For the text-containing cell, return its midpoint in (X, Y) coordinate format. 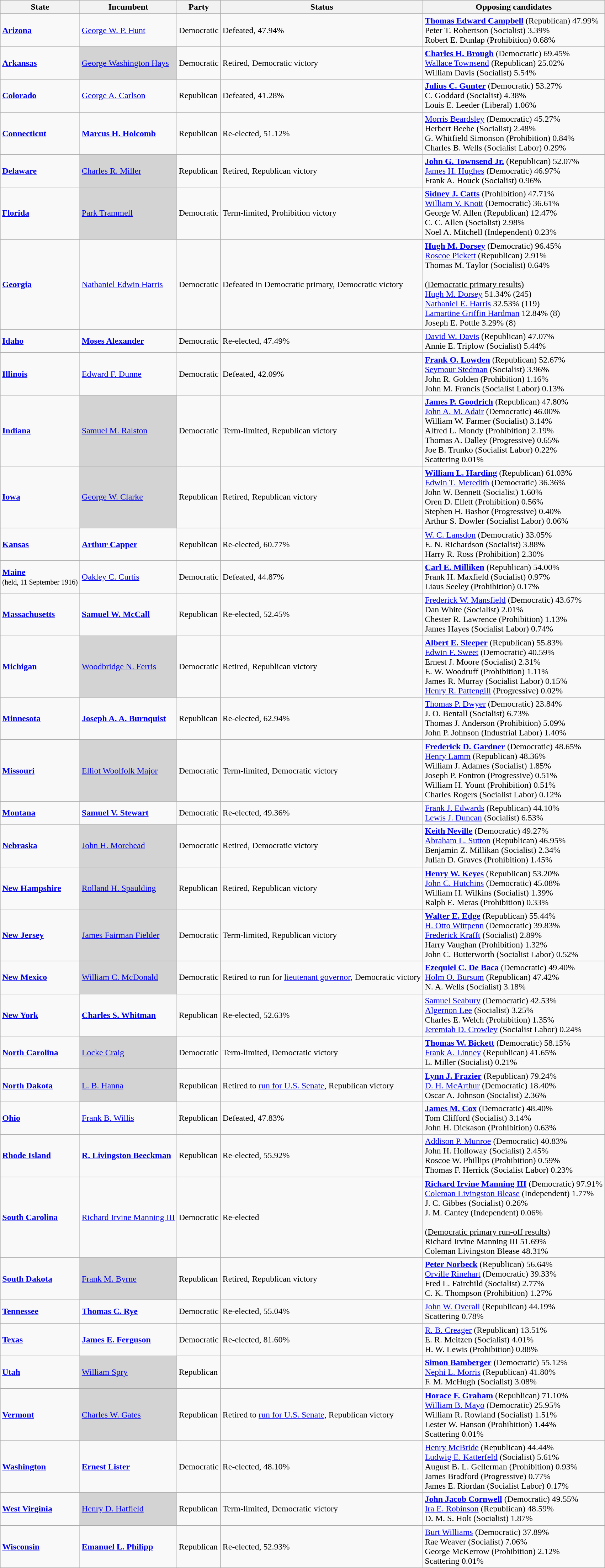
Locke Craig (128, 1052)
Arizona (40, 30)
Re-elected, 47.49% (322, 341)
Marcus H. Holcomb (128, 133)
Charles R. Miller (128, 171)
Frank B. Willis (128, 1118)
Carl E. Milliken (Republican) 54.00%Frank H. Maxfield (Socialist) 0.97%Liaus Seeley (Prohibition) 0.17% (514, 577)
Defeated, 44.87% (322, 577)
John G. Townsend Jr. (Republican) 52.07%James H. Hughes (Democratic) 46.97%Frank A. Houck (Socialist) 0.96% (514, 171)
Charles H. Brough (Democratic) 69.45%Wallace Townsend (Republican) 25.02%William Davis (Socialist) 5.54% (514, 63)
Utah (40, 1372)
George Washington Hays (128, 63)
Missouri (40, 771)
Henry W. Keyes (Republican) 53.20%John C. Hutchins (Democratic) 45.08%William H. Wilkins (Socialist) 1.39%Ralph E. Meras (Prohibition) 0.33% (514, 888)
Tennessee (40, 1311)
Rhode Island (40, 1156)
South Dakota (40, 1279)
Opposing candidates (514, 7)
Re-elected (322, 1218)
Defeated, 47.94% (322, 30)
John W. Overall (Republican) 44.19%Scattering 0.78% (514, 1311)
Lynn J. Frazier (Republican) 79.24%D. H. McArthur (Democratic) 18.40%Oscar A. Johnson (Socialist) 2.36% (514, 1085)
Thomas Edward Campbell (Republican) 47.99%Peter T. Robertson (Socialist) 3.39%Robert E. Dunlap (Prohibition) 0.68% (514, 30)
James M. Cox (Democratic) 48.40%Tom Clifford (Socialist) 3.14%John H. Dickason (Prohibition) 0.63% (514, 1118)
Charles W. Gates (128, 1415)
Defeated, 47.83% (322, 1118)
George W. Clarke (128, 497)
R. B. Creager (Republican) 13.51%E. R. Meitzen (Socialist) 4.01%H. W. Lewis (Prohibition) 0.88% (514, 1340)
Arkansas (40, 63)
New Hampshire (40, 888)
Thomas W. Bickett (Democratic) 58.15%Frank A. Linney (Republican) 41.65%L. Miller (Socialist) 0.21% (514, 1052)
Nathaniel Edwin Harris (128, 284)
William Spry (128, 1372)
James E. Ferguson (128, 1340)
Ezequiel C. De Baca (Democratic) 49.40%Holm O. Bursum (Republican) 47.42%N. A. Wells (Socialist) 3.18% (514, 977)
Re-elected, 81.60% (322, 1340)
Re-elected, 51.12% (322, 133)
Woodbridge N. Ferris (128, 667)
Peter Norbeck (Republican) 56.64%Orville Rinehart (Democratic) 39.33%Fred L. Fairchild (Socialist) 2.77%C. K. Thompson (Prohibition) 1.27% (514, 1279)
Henry D. Hatfield (128, 1509)
Washington (40, 1467)
Richard Irvine Manning III (128, 1218)
Re-elected, 52.93% (322, 1546)
Frank M. Byrne (128, 1279)
Rolland H. Spaulding (128, 888)
Idaho (40, 341)
Re-elected, 55.92% (322, 1156)
Frank O. Lowden (Republican) 52.67%Seymour Stedman (Socialist) 3.96%John R. Golden (Prohibition) 1.16%John M. Francis (Socialist Labor) 0.13% (514, 374)
Thomas C. Rye (128, 1311)
James Fairman Fielder (128, 935)
Party (198, 7)
Elliot Woolfolk Major (128, 771)
Term-limited, Prohibition victory (322, 213)
Florida (40, 213)
Re-elected, 55.04% (322, 1311)
Oakley C. Curtis (128, 577)
South Carolina (40, 1218)
John H. Morehead (128, 845)
Morris Beardsley (Democratic) 45.27%Herbert Beebe (Socialist) 2.48%G. Whitfield Simonson (Prohibition) 0.84%Charles B. Wells (Socialist Labor) 0.29% (514, 133)
Thomas P. Dwyer (Democratic) 23.84%J. O. Bentall (Socialist) 6.73%Thomas J. Anderson (Prohibition) 5.09%John P. Johnson (Industrial Labor) 1.40% (514, 719)
William C. McDonald (128, 977)
Samuel M. Ralston (128, 431)
North Dakota (40, 1085)
Ernest Lister (128, 1467)
Kansas (40, 544)
New York (40, 1015)
Connecticut (40, 133)
Indiana (40, 431)
Massachusetts (40, 615)
Re-elected, 60.77% (322, 544)
George A. Carlson (128, 96)
W. C. Lansdon (Democratic) 33.05%E. N. Richardson (Socialist) 3.88%Harry R. Ross (Prohibition) 2.30% (514, 544)
North Carolina (40, 1052)
Michigan (40, 667)
Edward F. Dunne (128, 374)
Ohio (40, 1118)
Vermont (40, 1415)
R. Livingston Beeckman (128, 1156)
Retired to run for lieutenant governor, Democratic victory (322, 977)
Defeated, 41.28% (322, 96)
Simon Bamberger (Democratic) 55.12%Nephi L. Morris (Republican) 41.80%F. M. McHugh (Socialist) 3.08% (514, 1372)
Frank J. Edwards (Republican) 44.10%Lewis J. Duncan (Socialist) 6.53% (514, 813)
Minnesota (40, 719)
Maine(held, 11 September 1916) (40, 577)
Burt Williams (Democratic) 37.89%Rae Weaver (Socialist) 7.06%George McKerrow (Prohibition) 2.12%Scattering 0.01% (514, 1546)
Frederick W. Mansfield (Democratic) 43.67%Dan White (Socialist) 2.01%Chester R. Lawrence (Prohibition) 1.13%James Hayes (Socialist Labor) 0.74% (514, 615)
Samuel Seabury (Democratic) 42.53%Algernon Lee (Socialist) 3.25%Charles E. Welch (Prohibition) 1.35%Jeremiah D. Crowley (Socialist Labor) 0.24% (514, 1015)
Delaware (40, 171)
State (40, 7)
Samuel W. McCall (128, 615)
Re-elected, 52.63% (322, 1015)
Incumbent (128, 7)
Moses Alexander (128, 341)
John Jacob Cornwell (Democratic) 49.55%Ira E. Robinson (Republican) 48.59%D. M. S. Holt (Socialist) 1.87% (514, 1509)
Wisconsin (40, 1546)
Re-elected, 48.10% (322, 1467)
Re-elected, 49.36% (322, 813)
Joseph A. A. Burnquist (128, 719)
West Virginia (40, 1509)
Keith Neville (Democratic) 49.27%Abraham L. Sutton (Republican) 46.95%Benjamin Z. Millikan (Socialist) 2.34%Julian D. Graves (Prohibition) 1.45% (514, 845)
Arthur Capper (128, 544)
Charles S. Whitman (128, 1015)
New Mexico (40, 977)
Samuel V. Stewart (128, 813)
Emanuel L. Philipp (128, 1546)
Nebraska (40, 845)
Defeated, 42.09% (322, 374)
Re-elected, 62.94% (322, 719)
Georgia (40, 284)
Montana (40, 813)
Defeated in Democratic primary, Democratic victory (322, 284)
Texas (40, 1340)
Colorado (40, 96)
New Jersey (40, 935)
Iowa (40, 497)
L. B. Hanna (128, 1085)
Illinois (40, 374)
David W. Davis (Republican) 47.07%Annie E. Triplow (Socialist) 5.44% (514, 341)
Julius C. Gunter (Democratic) 53.27%C. Goddard (Socialist) 4.38%Louis E. Leeder (Liberal) 1.06% (514, 96)
Park Trammell (128, 213)
Re-elected, 52.45% (322, 615)
Status (322, 7)
George W. P. Hunt (128, 30)
